For the text-containing cell, return its midpoint in (X, Y) coordinate format. 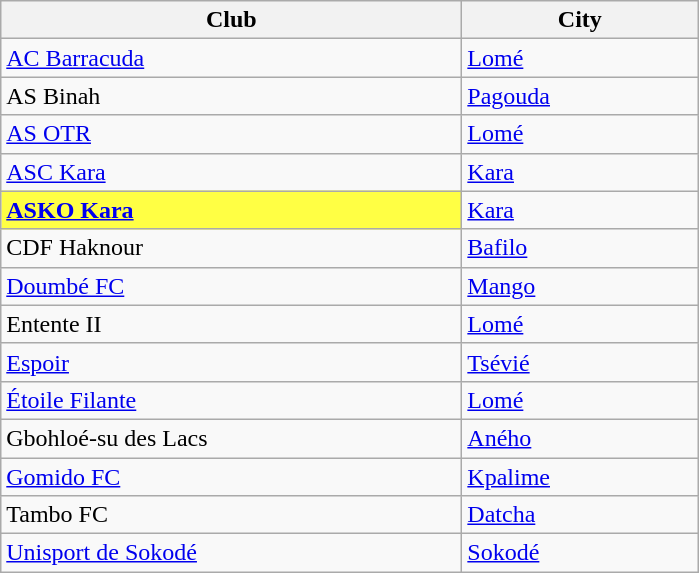
Datcha (580, 515)
Étoile Filante (232, 400)
Gomido FC (232, 477)
Club (232, 20)
ASC Kara (232, 172)
Tambo FC (232, 515)
Mango (580, 286)
AS OTR (232, 134)
Aného (580, 438)
Tsévié (580, 362)
ASKO Kara (232, 210)
Doumbé FC (232, 286)
Kpalime (580, 477)
CDF Haknour (232, 248)
Unisport de Sokodé (232, 553)
AS Binah (232, 96)
AC Barracuda (232, 58)
Gbohloé-su des Lacs (232, 438)
Sokodé (580, 553)
Bafilo (580, 248)
Entente II (232, 324)
Pagouda (580, 96)
Espoir (232, 362)
City (580, 20)
